Detect which cell encompasses the target text, then output its (X, Y) center coordinate. 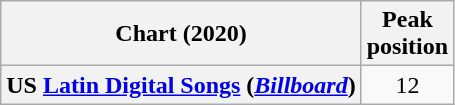
Peakposition (407, 34)
Chart (2020) (181, 34)
US Latin Digital Songs (Billboard) (181, 85)
12 (407, 85)
